Determine the (X, Y) coordinate at the center of the cell enclosing the given text.  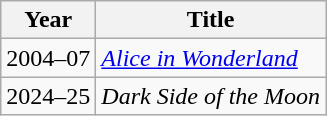
Dark Side of the Moon (211, 96)
Alice in Wonderland (211, 58)
2004–07 (48, 58)
Year (48, 20)
2024–25 (48, 96)
Title (211, 20)
